Extract the (x, y) coordinate from the center of the cell holding the provided text.  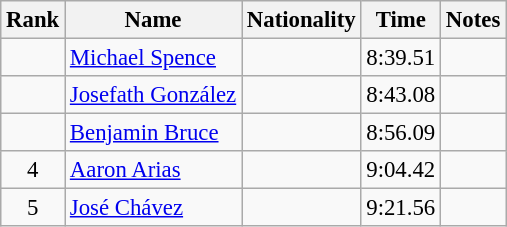
José Chávez (154, 208)
4 (33, 170)
Nationality (302, 20)
Josefath González (154, 95)
Time (401, 20)
Aaron Arias (154, 170)
8:39.51 (401, 58)
Rank (33, 20)
Michael Spence (154, 58)
8:56.09 (401, 133)
5 (33, 208)
9:21.56 (401, 208)
Notes (474, 20)
Benjamin Bruce (154, 133)
9:04.42 (401, 170)
8:43.08 (401, 95)
Name (154, 20)
